Find where the given text appears and provide that cell's center as [x, y] coordinate. 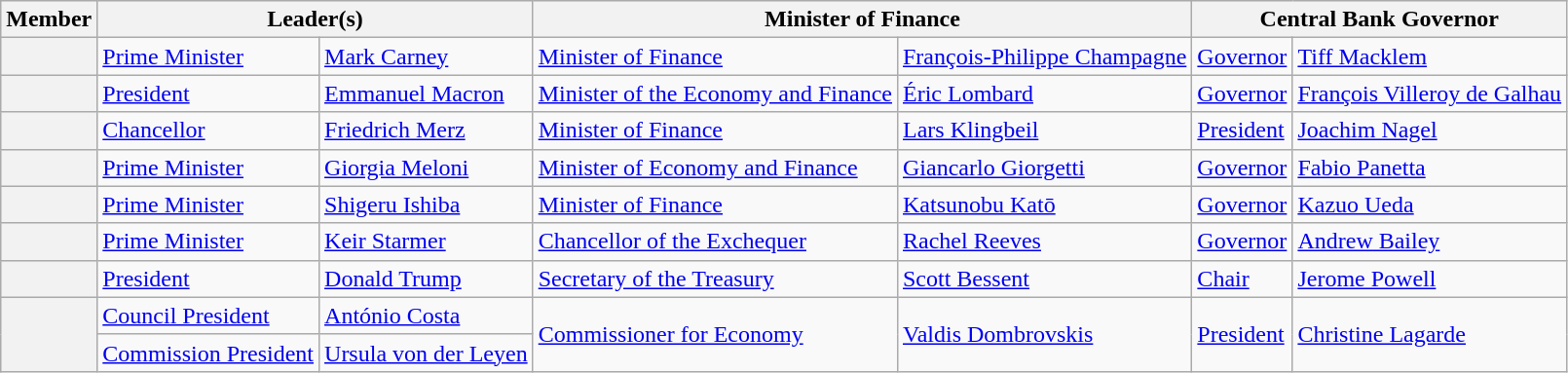
Commissioner for Economy [715, 334]
Rachel Reeves [1044, 242]
Secretary of the Treasury [715, 279]
Emmanuel Macron [427, 93]
Central Bank Governor [1379, 19]
Keir Starmer [427, 242]
Friedrich Merz [427, 131]
Jerome Powell [1430, 279]
François Villeroy de Galhau [1430, 93]
Valdis Dombrovskis [1044, 334]
António Costa [427, 316]
Giorgia Meloni [427, 168]
Donald Trump [427, 279]
Joachim Nagel [1430, 131]
Commission President [208, 353]
Shigeru Ishiba [427, 205]
Council President [208, 316]
Minister of Economy and Finance [715, 168]
François-Philippe Champagne [1044, 56]
Fabio Panetta [1430, 168]
Chair [1243, 279]
Éric Lombard [1044, 93]
Mark Carney [427, 56]
Tiff Macklem [1430, 56]
Kazuo Ueda [1430, 205]
Giancarlo Giorgetti [1044, 168]
Andrew Bailey [1430, 242]
Member [49, 19]
Minister of the Economy and Finance [715, 93]
Leader(s) [316, 19]
Scott Bessent [1044, 279]
Ursula von der Leyen [427, 353]
Lars Klingbeil [1044, 131]
Katsunobu Katō [1044, 205]
Christine Lagarde [1430, 334]
Chancellor of the Exchequer [715, 242]
Chancellor [208, 131]
